Return the (X, Y) coordinate for the center point of the cell that contains the specified text.  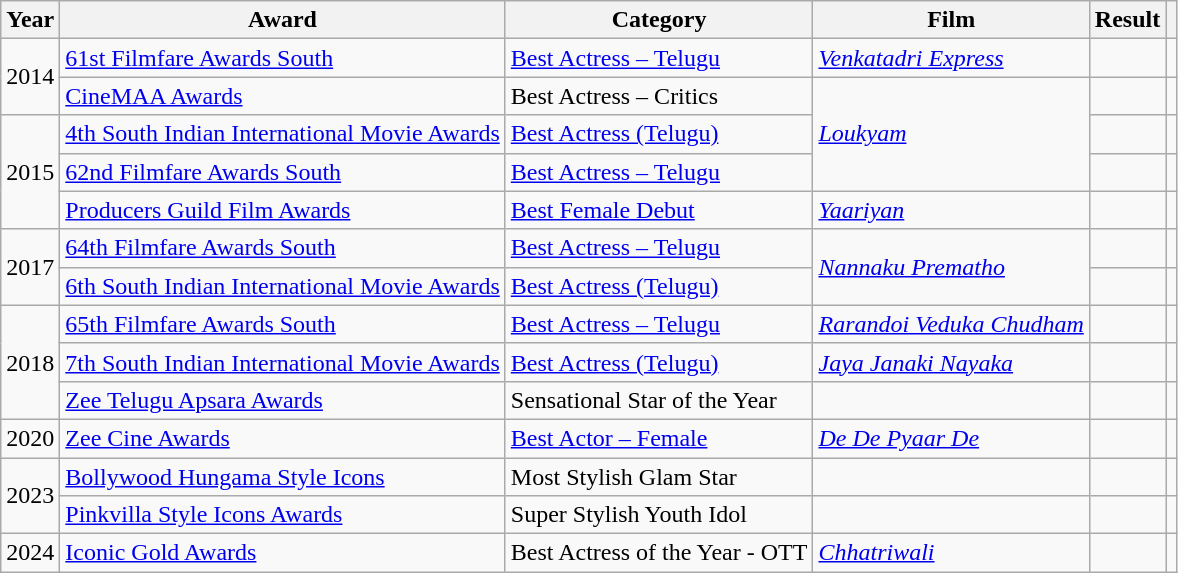
CineMAA Awards (282, 96)
Producers Guild Film Awards (282, 210)
Jaya Janaki Nayaka (951, 362)
Film (951, 20)
Nannaku Prematho (951, 267)
2014 (30, 77)
Chhatriwali (951, 553)
Year (30, 20)
2023 (30, 496)
64th Filmfare Awards South (282, 248)
Award (282, 20)
6th South Indian International Movie Awards (282, 286)
65th Filmfare Awards South (282, 324)
Sensational Star of the Year (659, 400)
Category (659, 20)
Bollywood Hungama Style Icons (282, 477)
7th South Indian International Movie Awards (282, 362)
Zee Cine Awards (282, 438)
Most Stylish Glam Star (659, 477)
Loukyam (951, 134)
Iconic Gold Awards (282, 553)
Result (1127, 20)
Yaariyan (951, 210)
Pinkvilla Style Icons Awards (282, 515)
2024 (30, 553)
2017 (30, 267)
62nd Filmfare Awards South (282, 172)
Venkatadri Express (951, 58)
Super Stylish Youth Idol (659, 515)
Best Actor – Female (659, 438)
Rarandoi Veduka Chudham (951, 324)
4th South Indian International Movie Awards (282, 134)
De De Pyaar De (951, 438)
2015 (30, 172)
Best Actress – Critics (659, 96)
2018 (30, 362)
61st Filmfare Awards South (282, 58)
Best Actress of the Year - OTT (659, 553)
Best Female Debut (659, 210)
Zee Telugu Apsara Awards (282, 400)
2020 (30, 438)
